Pinpoint the cell where the given text exists, returning its (x, y) midpoint coordinate. 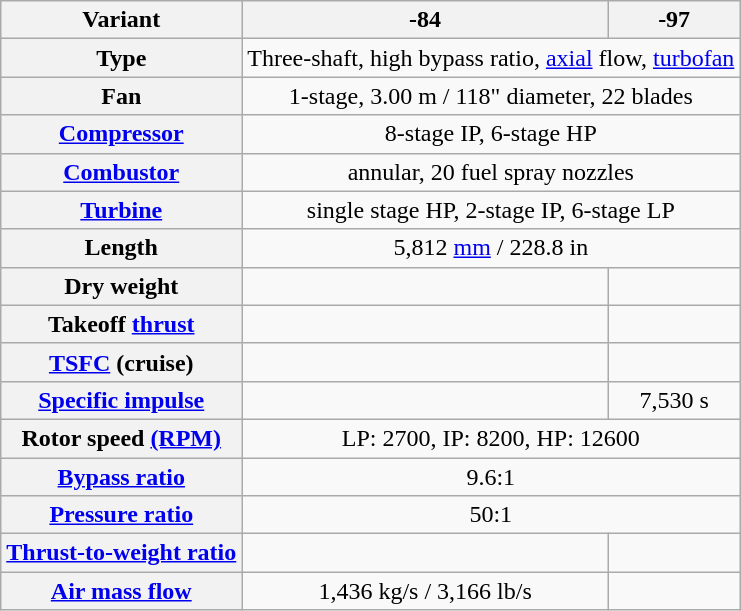
Turbine (122, 210)
8-stage IP, 6-stage HP (491, 134)
Variant (122, 20)
Thrust-to-weight ratio (122, 553)
Type (122, 58)
single stage HP, 2-stage IP, 6-stage LP (491, 210)
9.6:1 (491, 477)
1-stage, 3.00 m / 118" diameter, 22 blades (491, 96)
Combustor (122, 172)
Dry weight (122, 286)
Fan (122, 96)
-97 (674, 20)
Takeoff thrust (122, 324)
1,436 kg/s / 3,166 lb/s (426, 591)
Three-shaft, high bypass ratio, axial flow, turbofan (491, 58)
Specific impulse (122, 400)
5,812 mm / 228.8 in (491, 248)
annular, 20 fuel spray nozzles (491, 172)
TSFC (cruise) (122, 362)
Compressor (122, 134)
7,530 s (674, 400)
-84 (426, 20)
Bypass ratio (122, 477)
Rotor speed (RPM) (122, 438)
LP: 2700, IP: 8200, HP: 12600 (491, 438)
Pressure ratio (122, 515)
Air mass flow (122, 591)
50:1 (491, 515)
Length (122, 248)
